Pinpoint the cell where the given text exists, returning its (x, y) midpoint coordinate. 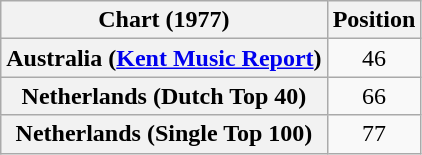
46 (374, 58)
77 (374, 134)
Position (374, 20)
Netherlands (Dutch Top 40) (164, 96)
Chart (1977) (164, 20)
Netherlands (Single Top 100) (164, 134)
66 (374, 96)
Australia (Kent Music Report) (164, 58)
